Identify which cell holds the provided text, then report its [x, y] central coordinate. 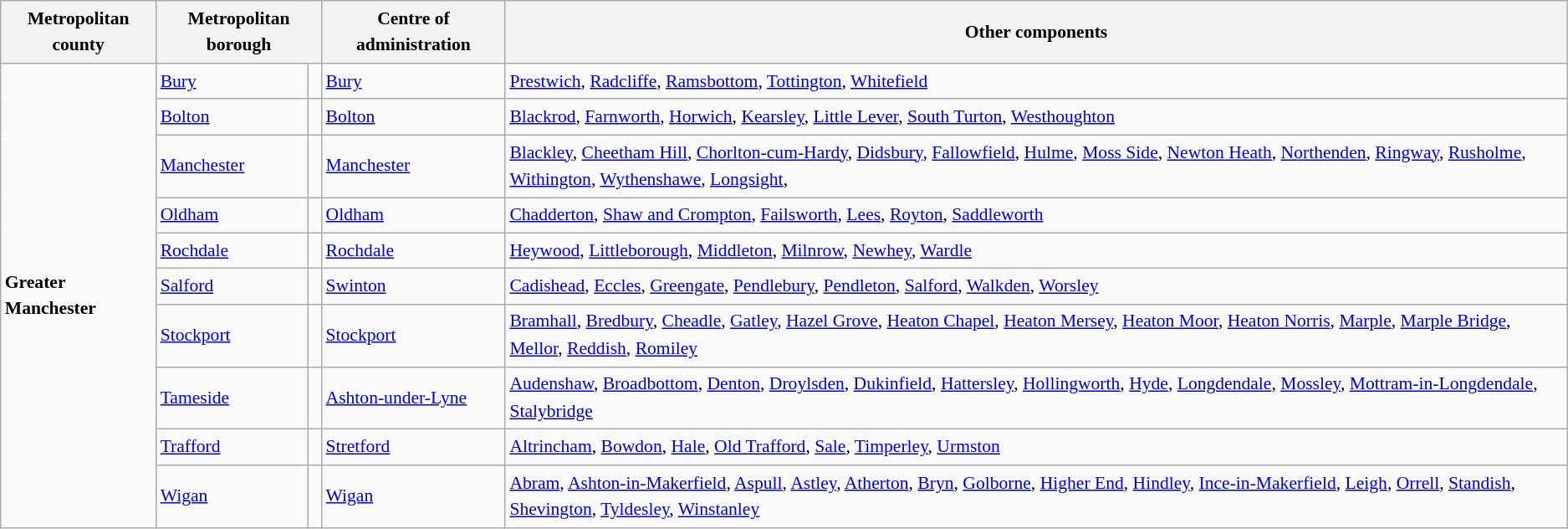
Metropolitan borough [239, 32]
Other components [1035, 32]
Tameside [232, 398]
Blackrod, Farnworth, Horwich, Kearsley, Little Lever, South Turton, Westhoughton [1035, 117]
Stretford [413, 447]
Prestwich, Radcliffe, Ramsbottom, Tottington, Whitefield [1035, 82]
Swinton [413, 286]
Salford [232, 286]
Heywood, Littleborough, Middleton, Milnrow, Newhey, Wardle [1035, 251]
Altrincham, Bowdon, Hale, Old Trafford, Sale, Timperley, Urmston [1035, 447]
Chadderton, Shaw and Crompton, Failsworth, Lees, Royton, Saddleworth [1035, 216]
Centre of administration [413, 32]
Greater Manchester [79, 296]
Audenshaw, Broadbottom, Denton, Droylsden, Dukinfield, Hattersley, Hollingworth, Hyde, Longdendale, Mossley, Mottram-in-Longdendale, Stalybridge [1035, 398]
Trafford [232, 447]
Metropolitan county [79, 32]
Cadishead, Eccles, Greengate, Pendlebury, Pendleton, Salford, Walkden, Worsley [1035, 286]
Ashton-under-Lyne [413, 398]
